Extract the (x, y) coordinate from the center of the cell holding the provided text.  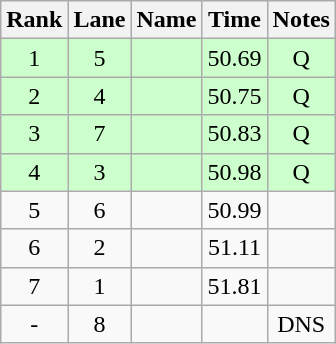
51.11 (234, 248)
DNS (301, 324)
Notes (301, 20)
Name (166, 20)
Lane (100, 20)
51.81 (234, 286)
Rank (34, 20)
50.83 (234, 134)
Time (234, 20)
50.98 (234, 172)
- (34, 324)
50.75 (234, 96)
50.99 (234, 210)
8 (100, 324)
50.69 (234, 58)
